Search for the cell housing the specified text and yield its [x, y] center coordinate. 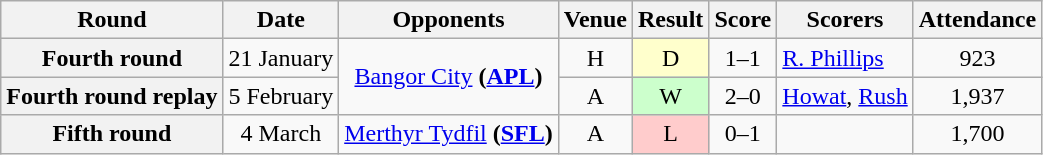
923 [977, 58]
Fourth round replay [112, 96]
Howat, Rush [845, 96]
Venue [595, 20]
0–1 [743, 134]
1,937 [977, 96]
Scorers [845, 20]
Bangor City (APL) [449, 77]
Opponents [449, 20]
Date [281, 20]
R. Phillips [845, 58]
Attendance [977, 20]
D [670, 58]
H [595, 58]
Fifth round [112, 134]
L [670, 134]
Result [670, 20]
Fourth round [112, 58]
5 February [281, 96]
Round [112, 20]
Merthyr Tydfil (SFL) [449, 134]
2–0 [743, 96]
Score [743, 20]
21 January [281, 58]
W [670, 96]
4 March [281, 134]
1,700 [977, 134]
1–1 [743, 58]
